From the cell containing the given text, extract its center point as [x, y] coordinate. 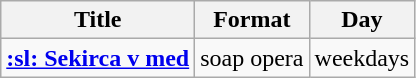
:sl: Sekirca v med [98, 58]
Title [98, 20]
weekdays [362, 58]
Day [362, 20]
soap opera [252, 58]
Format [252, 20]
